Output the [x, y] coordinate of the center of the cell containing the given text.  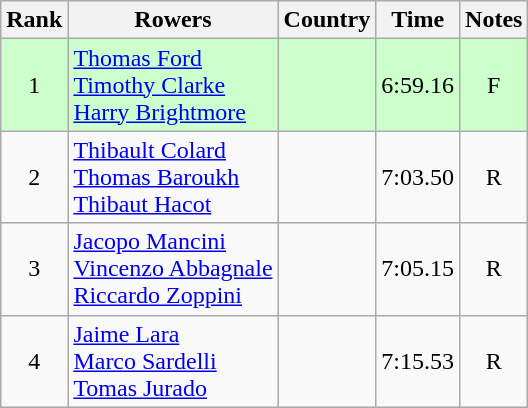
Rank [34, 20]
6:59.16 [418, 85]
Jaime LaraMarco SardelliTomas Jurado [173, 361]
7:05.15 [418, 269]
3 [34, 269]
Time [418, 20]
4 [34, 361]
7:03.50 [418, 177]
1 [34, 85]
Thomas FordTimothy ClarkeHarry Brightmore [173, 85]
F [494, 85]
Thibault ColardThomas BaroukhThibaut Hacot [173, 177]
Notes [494, 20]
Jacopo ManciniVincenzo AbbagnaleRiccardo Zoppini [173, 269]
2 [34, 177]
7:15.53 [418, 361]
Country [327, 20]
Rowers [173, 20]
